Find where the given text appears and provide that cell's center as [X, Y] coordinate. 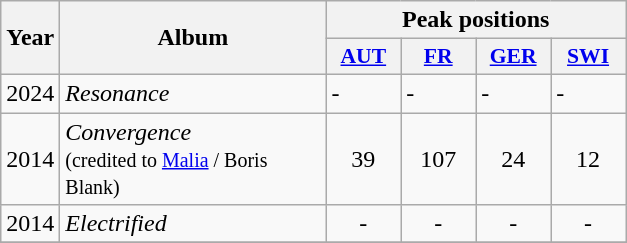
Peak positions [476, 20]
Convergence (credited to Malia / Boris Blank) [193, 158]
Resonance [193, 93]
24 [514, 158]
Album [193, 38]
39 [364, 158]
12 [588, 158]
SWI [588, 57]
AUT [364, 57]
107 [438, 158]
GER [514, 57]
Year [30, 38]
2024 [30, 93]
FR [438, 57]
Electrified [193, 224]
